Pinpoint the cell where the given text exists, returning its (x, y) midpoint coordinate. 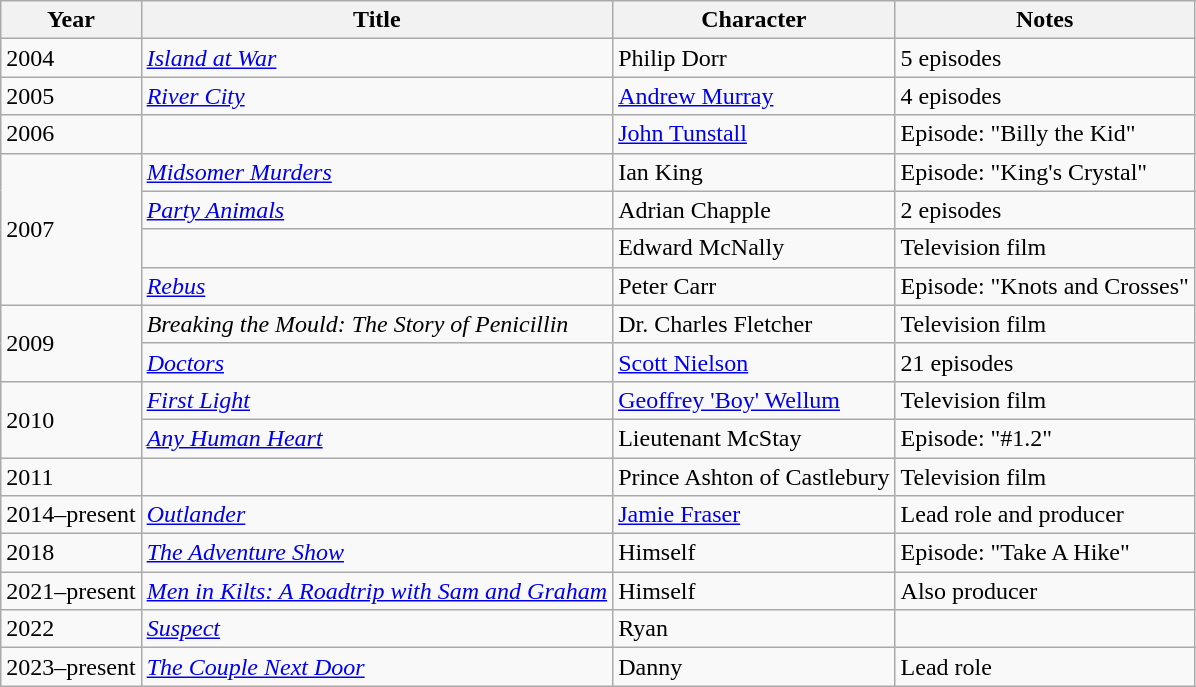
Episode: "Knots and Crosses" (1044, 286)
Adrian Chapple (754, 210)
4 episodes (1044, 96)
2014–present (71, 515)
2021–present (71, 591)
Rebus (377, 286)
Doctors (377, 362)
2004 (71, 58)
Episode: "#1.2" (1044, 438)
2011 (71, 477)
2006 (71, 134)
Notes (1044, 20)
Ryan (754, 629)
Andrew Murray (754, 96)
2 episodes (1044, 210)
Ian King (754, 172)
River City (377, 96)
2007 (71, 229)
Edward McNally (754, 248)
Also producer (1044, 591)
Dr. Charles Fletcher (754, 324)
Lead role (1044, 667)
Episode: "King's Crystal" (1044, 172)
5 episodes (1044, 58)
2010 (71, 419)
Breaking the Mould: The Story of Penicillin (377, 324)
Episode: "Take A Hike" (1044, 553)
Philip Dorr (754, 58)
Lead role and producer (1044, 515)
Prince Ashton of Castlebury (754, 477)
21 episodes (1044, 362)
Island at War (377, 58)
Jamie Fraser (754, 515)
First Light (377, 400)
Danny (754, 667)
2009 (71, 343)
Outlander (377, 515)
Suspect (377, 629)
The Adventure Show (377, 553)
2018 (71, 553)
2023–present (71, 667)
Title (377, 20)
Men in Kilts: A Roadtrip with Sam and Graham (377, 591)
2005 (71, 96)
John Tunstall (754, 134)
The Couple Next Door (377, 667)
Character (754, 20)
Scott Nielson (754, 362)
Party Animals (377, 210)
Year (71, 20)
Peter Carr (754, 286)
Episode: "Billy the Kid" (1044, 134)
2022 (71, 629)
Any Human Heart (377, 438)
Geoffrey 'Boy' Wellum (754, 400)
Midsomer Murders (377, 172)
Lieutenant McStay (754, 438)
